Search for the cell housing the specified text and yield its [x, y] center coordinate. 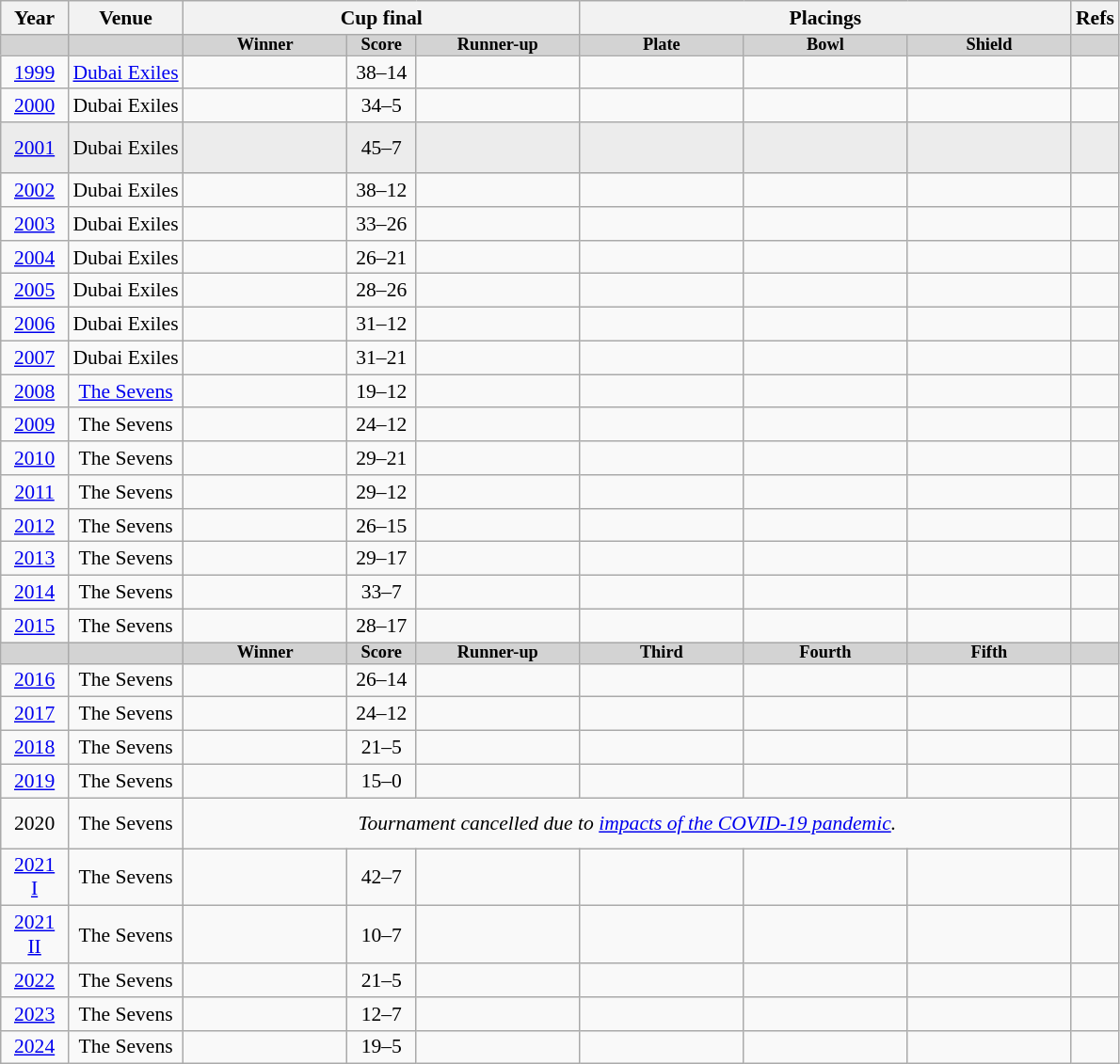
2008 [35, 391]
2005 [35, 291]
2011 [35, 492]
29–17 [382, 559]
26–15 [382, 526]
Fourth [825, 653]
2023 [35, 1014]
2022 [35, 980]
2001 [35, 148]
19–5 [382, 1047]
26–14 [382, 680]
29–12 [382, 492]
38–12 [382, 190]
2003 [35, 224]
Placings [825, 18]
28–17 [382, 626]
33–7 [382, 593]
38–14 [382, 72]
34–5 [382, 106]
Shield [989, 45]
29–21 [382, 458]
2015 [35, 626]
2019 [35, 781]
2014 [35, 593]
1999 [35, 72]
42–7 [382, 877]
19–12 [382, 391]
2004 [35, 258]
2010 [35, 458]
2006 [35, 325]
2018 [35, 748]
Bowl [825, 45]
31–21 [382, 357]
2013 [35, 559]
26–21 [382, 258]
Tournament cancelled due to impacts of the COVID-19 pandemic. [627, 823]
Third [662, 653]
2016 [35, 680]
2017 [35, 714]
2012 [35, 526]
2021I [35, 877]
2002 [35, 190]
Plate [662, 45]
2021II [35, 935]
28–26 [382, 291]
2000 [35, 106]
33–26 [382, 224]
Year [35, 18]
31–12 [382, 325]
15–0 [382, 781]
Cup final [382, 18]
Venue [125, 18]
2024 [35, 1047]
2009 [35, 425]
10–7 [382, 935]
2020 [35, 823]
Refs [1096, 18]
45–7 [382, 148]
12–7 [382, 1014]
Fifth [989, 653]
2007 [35, 357]
